Pinpoint the cell where the given text exists, returning its [X, Y] midpoint coordinate. 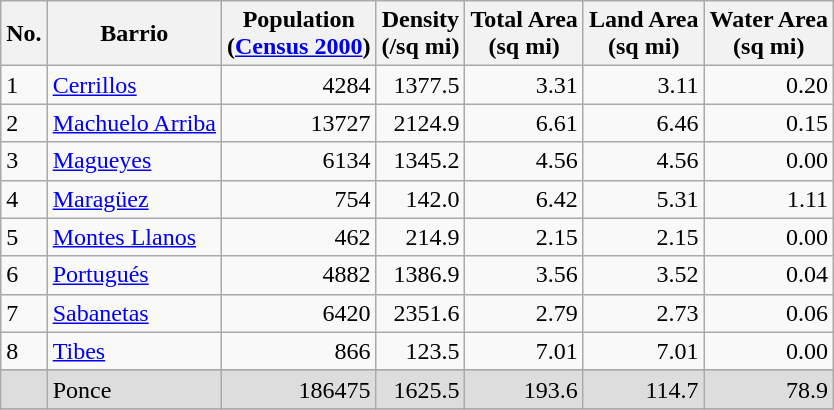
8 [24, 351]
Magueyes [134, 161]
754 [299, 199]
Sabanetas [134, 313]
0.15 [768, 123]
Population(Census 2000) [299, 34]
6.46 [644, 123]
1386.9 [420, 275]
0.20 [768, 85]
114.7 [644, 389]
Water Area(sq mi) [768, 34]
4284 [299, 85]
6.61 [524, 123]
2 [24, 123]
1 [24, 85]
No. [24, 34]
2.73 [644, 313]
3 [24, 161]
Portugués [134, 275]
Density(/sq mi) [420, 34]
7 [24, 313]
1625.5 [420, 389]
Tibes [134, 351]
866 [299, 351]
123.5 [420, 351]
462 [299, 237]
Ponce [134, 389]
Barrio [134, 34]
6 [24, 275]
Land Area(sq mi) [644, 34]
3.52 [644, 275]
3.31 [524, 85]
142.0 [420, 199]
3.11 [644, 85]
6134 [299, 161]
5 [24, 237]
2.79 [524, 313]
2124.9 [420, 123]
Total Area(sq mi) [524, 34]
6.42 [524, 199]
78.9 [768, 389]
1345.2 [420, 161]
6420 [299, 313]
Montes Llanos [134, 237]
Cerrillos [134, 85]
Machuelo Arriba [134, 123]
1377.5 [420, 85]
1.11 [768, 199]
5.31 [644, 199]
2351.6 [420, 313]
Maragüez [134, 199]
186475 [299, 389]
13727 [299, 123]
193.6 [524, 389]
0.06 [768, 313]
4 [24, 199]
3.56 [524, 275]
0.04 [768, 275]
4882 [299, 275]
214.9 [420, 237]
